Find where the given text appears and provide that cell's center as [X, Y] coordinate. 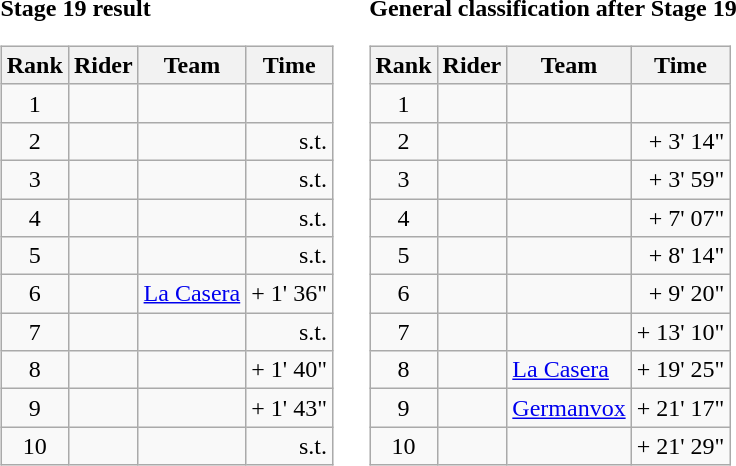
+ 21' 17" [680, 408]
+ 13' 10" [680, 332]
+ 1' 40" [290, 370]
+ 7' 07" [680, 217]
+ 9' 20" [680, 294]
+ 21' 29" [680, 446]
+ 3' 14" [680, 141]
+ 8' 14" [680, 256]
+ 1' 43" [290, 408]
+ 1' 36" [290, 294]
+ 19' 25" [680, 370]
Germanvox [569, 408]
+ 3' 59" [680, 179]
